Search for the cell housing the specified text and yield its [x, y] center coordinate. 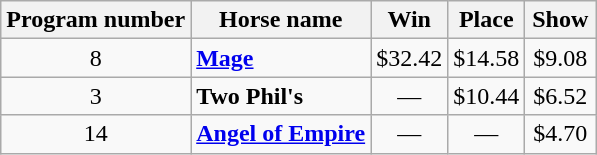
Show [560, 20]
$10.44 [486, 96]
Win [410, 20]
Program number [96, 20]
14 [96, 134]
$6.52 [560, 96]
$4.70 [560, 134]
$9.08 [560, 58]
3 [96, 96]
Place [486, 20]
Two Phil's [281, 96]
Horse name [281, 20]
$32.42 [410, 58]
8 [96, 58]
Mage [281, 58]
Angel of Empire [281, 134]
$14.58 [486, 58]
